From the cell containing the given text, extract its center point as (x, y) coordinate. 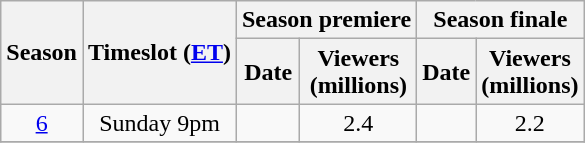
Timeslot (ET) (159, 52)
Sunday 9pm (159, 123)
Season premiere (326, 20)
6 (42, 123)
2.2 (530, 123)
Season finale (500, 20)
Season (42, 52)
2.4 (358, 123)
